Find where the given text appears and provide that cell's center as [x, y] coordinate. 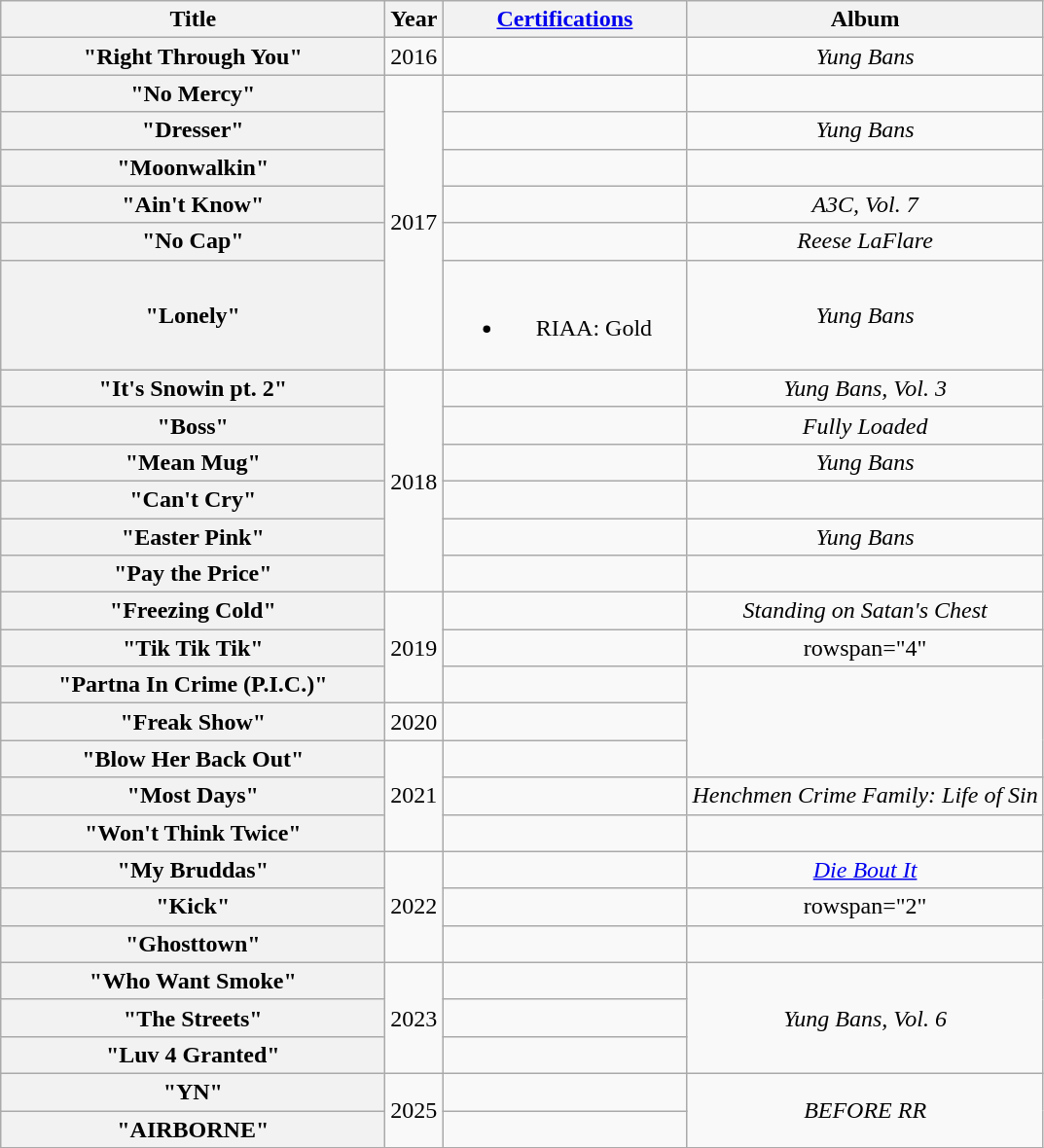
Henchmen Crime Family: Life of Sin [865, 796]
"Partna In Crime (P.I.C.)" [193, 685]
"My Bruddas" [193, 870]
RIAA: Gold [564, 315]
Album [865, 19]
Reese LaFlare [865, 241]
"Ghosttown" [193, 944]
2017 [414, 222]
"Right Through You" [193, 56]
"Pay the Price" [193, 574]
Yung Bans, Vol. 3 [865, 388]
"Tik Tik Tik" [193, 648]
"Freak Show" [193, 722]
Year [414, 19]
"YN" [193, 1092]
BEFORE RR [865, 1110]
rowspan="2" [865, 907]
2016 [414, 56]
"No Mercy" [193, 93]
2022 [414, 907]
2025 [414, 1110]
2019 [414, 648]
"Luv 4 Granted" [193, 1055]
Yung Bans, Vol. 6 [865, 1018]
"Boss" [193, 425]
"Kick" [193, 907]
2021 [414, 796]
"No Cap" [193, 241]
rowspan="4" [865, 648]
"Won't Think Twice" [193, 833]
2023 [414, 1018]
"Ain't Know" [193, 204]
"It's Snowin pt. 2" [193, 388]
"The Streets" [193, 1018]
"AIRBORNE" [193, 1130]
Title [193, 19]
"Dresser" [193, 130]
"Most Days" [193, 796]
Die Bout It [865, 870]
"Lonely" [193, 315]
A3C, Vol. 7 [865, 204]
Certifications [564, 19]
"Freezing Cold" [193, 611]
"Who Want Smoke" [193, 981]
"Blow Her Back Out" [193, 759]
2020 [414, 722]
Fully Loaded [865, 425]
Standing on Satan's Chest [865, 611]
"Can't Cry" [193, 499]
"Moonwalkin" [193, 167]
"Mean Mug" [193, 462]
2018 [414, 481]
"Easter Pink" [193, 536]
